Extract the (x, y) coordinate from the center of the cell holding the provided text.  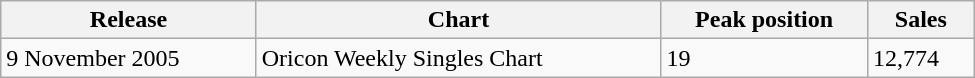
9 November 2005 (128, 58)
19 (764, 58)
Oricon Weekly Singles Chart (458, 58)
Chart (458, 20)
Sales (920, 20)
Release (128, 20)
12,774 (920, 58)
Peak position (764, 20)
